Determine the [X, Y] coordinate at the center of the cell enclosing the given text.  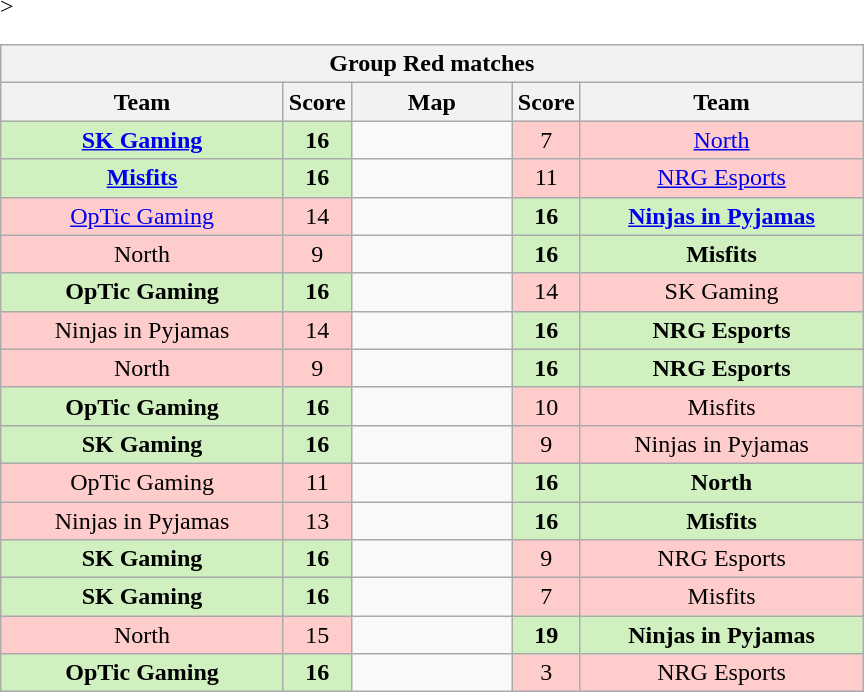
13 [317, 521]
19 [546, 635]
Group Red matches [432, 64]
15 [317, 635]
Map [432, 102]
10 [546, 406]
3 [546, 673]
